For the text-containing cell, return its midpoint in (x, y) coordinate format. 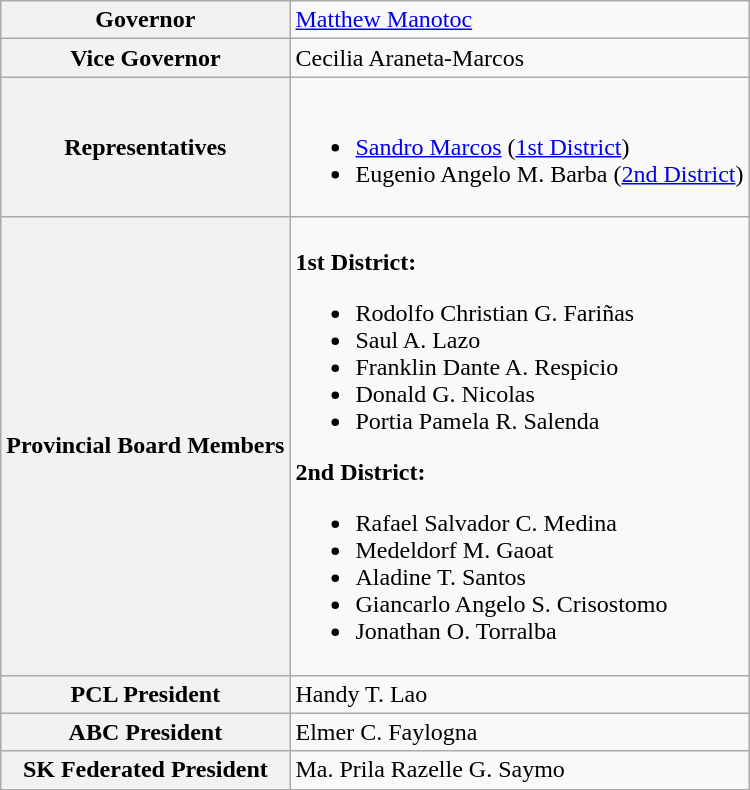
Handy T. Lao (520, 694)
Cecilia Araneta-Marcos (520, 58)
ABC President (146, 732)
Ma. Prila Razelle G. Saymo (520, 770)
Provincial Board Members (146, 446)
Governor (146, 20)
Matthew Manotoc (520, 20)
SK Federated President (146, 770)
Representatives (146, 147)
PCL President (146, 694)
Sandro Marcos (1st District)Eugenio Angelo M. Barba (2nd District) (520, 147)
Elmer C. Faylogna (520, 732)
Vice Governor (146, 58)
